Detect which cell encompasses the target text, then output its [x, y] center coordinate. 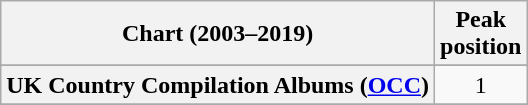
Chart (2003–2019) [218, 34]
1 [481, 85]
UK Country Compilation Albums (OCC) [218, 85]
Peakposition [481, 34]
